Scan for the cell matching the given text and deliver its (X, Y) coordinate at center. 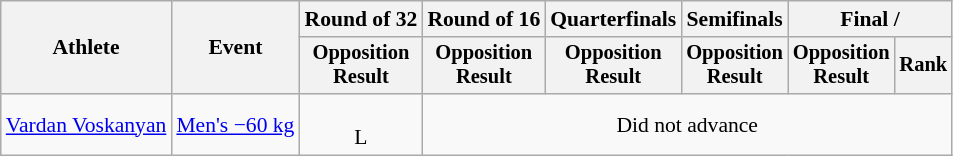
Round of 32 (360, 19)
Semifinals (734, 19)
Round of 16 (484, 19)
Rank (923, 66)
Athlete (86, 48)
Final / (870, 19)
Quarterfinals (613, 19)
Men's −60 kg (235, 124)
Did not advance (687, 124)
L (360, 124)
Vardan Voskanyan (86, 124)
Event (235, 48)
